Output the (x, y) coordinate of the center of the cell containing the given text.  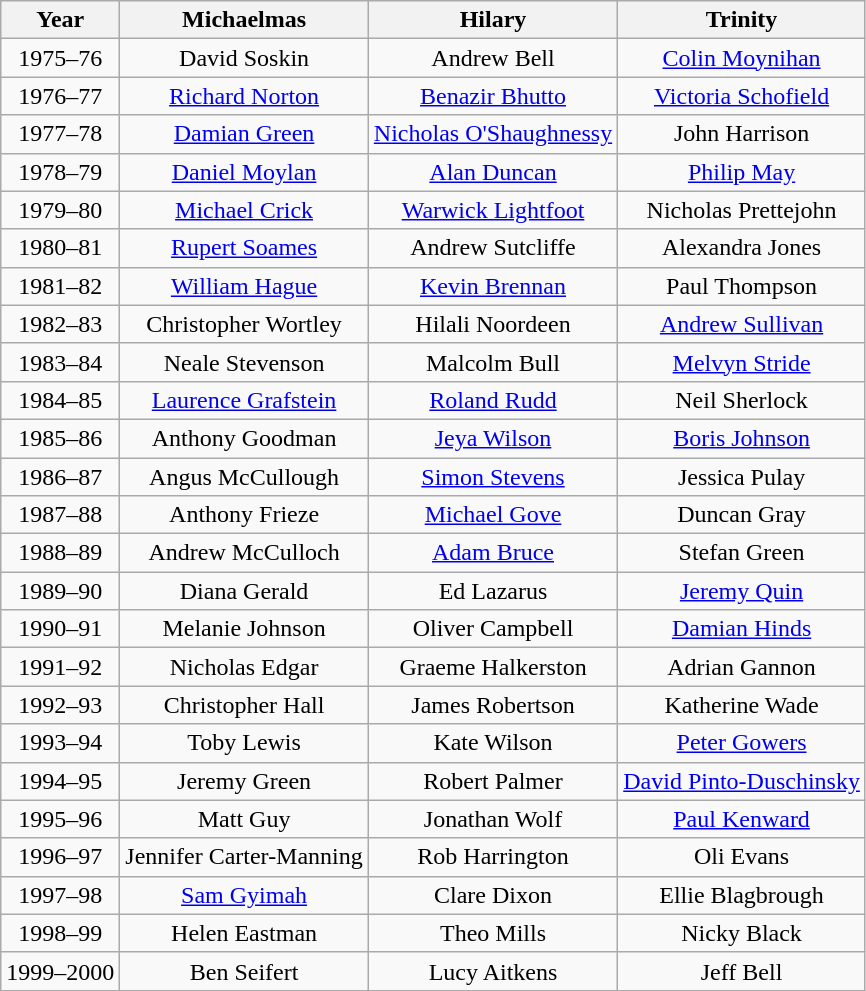
Colin Moynihan (742, 58)
Toby Lewis (244, 743)
Angus McCullough (244, 477)
Ben Seifert (244, 971)
1986–87 (60, 477)
Richard Norton (244, 96)
Michael Crick (244, 210)
Duncan Gray (742, 515)
Simon Stevens (492, 477)
Damian Hinds (742, 629)
Benazir Bhutto (492, 96)
Year (60, 20)
Rupert Soames (244, 248)
Melanie Johnson (244, 629)
Peter Gowers (742, 743)
Andrew Bell (492, 58)
Trinity (742, 20)
Andrew McCulloch (244, 553)
Michaelmas (244, 20)
Nicky Black (742, 933)
Neale Stevenson (244, 362)
Christopher Wortley (244, 324)
Victoria Schofield (742, 96)
Clare Dixon (492, 895)
Jennifer Carter-Manning (244, 857)
Paul Kenward (742, 819)
William Hague (244, 286)
Jeya Wilson (492, 438)
Ellie Blagbrough (742, 895)
Michael Gove (492, 515)
Nicholas Prettejohn (742, 210)
1989–90 (60, 591)
Roland Rudd (492, 400)
Adrian Gannon (742, 667)
1999–2000 (60, 971)
Philip May (742, 172)
1998–99 (60, 933)
Laurence Grafstein (244, 400)
Diana Gerald (244, 591)
Boris Johnson (742, 438)
Christopher Hall (244, 705)
Anthony Goodman (244, 438)
Nicholas Edgar (244, 667)
1994–95 (60, 781)
Kevin Brennan (492, 286)
Jeremy Green (244, 781)
1978–79 (60, 172)
Andrew Sutcliffe (492, 248)
1991–92 (60, 667)
Alexandra Jones (742, 248)
1993–94 (60, 743)
Rob Harrington (492, 857)
1982–83 (60, 324)
1979–80 (60, 210)
1987–88 (60, 515)
Kate Wilson (492, 743)
Nicholas O'Shaughnessy (492, 134)
John Harrison (742, 134)
Lucy Aitkens (492, 971)
1985–86 (60, 438)
1975–76 (60, 58)
1983–84 (60, 362)
Damian Green (244, 134)
Jeremy Quin (742, 591)
1995–96 (60, 819)
Paul Thompson (742, 286)
1992–93 (60, 705)
1997–98 (60, 895)
Theo Mills (492, 933)
Matt Guy (244, 819)
Katherine Wade (742, 705)
Sam Gyimah (244, 895)
Andrew Sullivan (742, 324)
Warwick Lightfoot (492, 210)
Neil Sherlock (742, 400)
Hilali Noordeen (492, 324)
1980–81 (60, 248)
Anthony Frieze (244, 515)
Robert Palmer (492, 781)
Ed Lazarus (492, 591)
1990–91 (60, 629)
Oli Evans (742, 857)
Adam Bruce (492, 553)
1996–97 (60, 857)
Malcolm Bull (492, 362)
1988–89 (60, 553)
Helen Eastman (244, 933)
Daniel Moylan (244, 172)
Jessica Pulay (742, 477)
Jonathan Wolf (492, 819)
Melvyn Stride (742, 362)
James Robertson (492, 705)
1976–77 (60, 96)
1977–78 (60, 134)
David Soskin (244, 58)
1981–82 (60, 286)
Jeff Bell (742, 971)
Hilary (492, 20)
Graeme Halkerston (492, 667)
Stefan Green (742, 553)
Oliver Campbell (492, 629)
1984–85 (60, 400)
David Pinto-Duschinsky (742, 781)
Alan Duncan (492, 172)
